Return the [x, y] coordinate for the center point of the cell that contains the specified text.  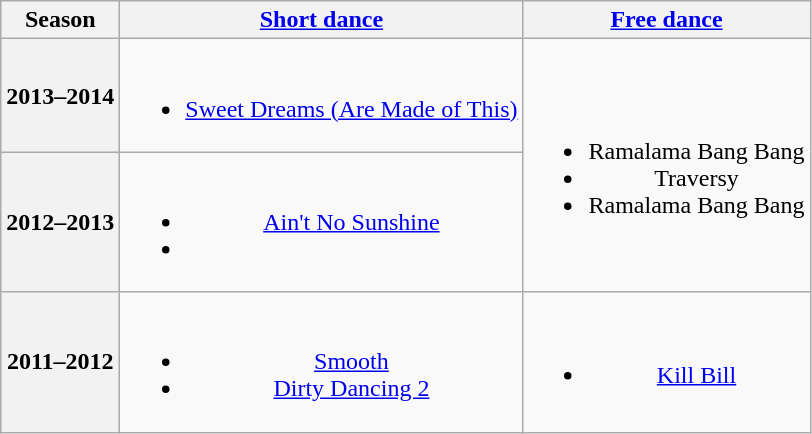
2011–2012 [60, 362]
Ramalama Bang Bang TraversyRamalama Bang Bang [666, 166]
Smooth Dirty Dancing 2 [322, 362]
Free dance [666, 20]
Short dance [322, 20]
Season [60, 20]
2012–2013 [60, 222]
Ain't No Sunshine [322, 222]
Sweet Dreams (Are Made of This) [322, 96]
Kill Bill [666, 362]
2013–2014 [60, 96]
